Extract the (X, Y) coordinate from the center of the cell holding the provided text.  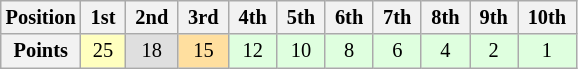
1 (547, 51)
18 (152, 51)
5th (301, 17)
Position (41, 17)
10th (547, 17)
2nd (152, 17)
9th (494, 17)
Points (41, 51)
3rd (203, 17)
10 (301, 51)
6 (397, 51)
12 (253, 51)
7th (397, 17)
8 (349, 51)
2 (494, 51)
1st (104, 17)
8th (445, 17)
4th (253, 17)
25 (104, 51)
6th (349, 17)
15 (203, 51)
4 (445, 51)
